Detect which cell encompasses the target text, then output its [x, y] center coordinate. 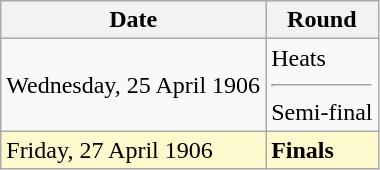
HeatsSemi-final [322, 85]
Friday, 27 April 1906 [134, 150]
Round [322, 20]
Wednesday, 25 April 1906 [134, 85]
Finals [322, 150]
Date [134, 20]
